Capture the cell that displays the provided text and extract its (X, Y) central coordinate. 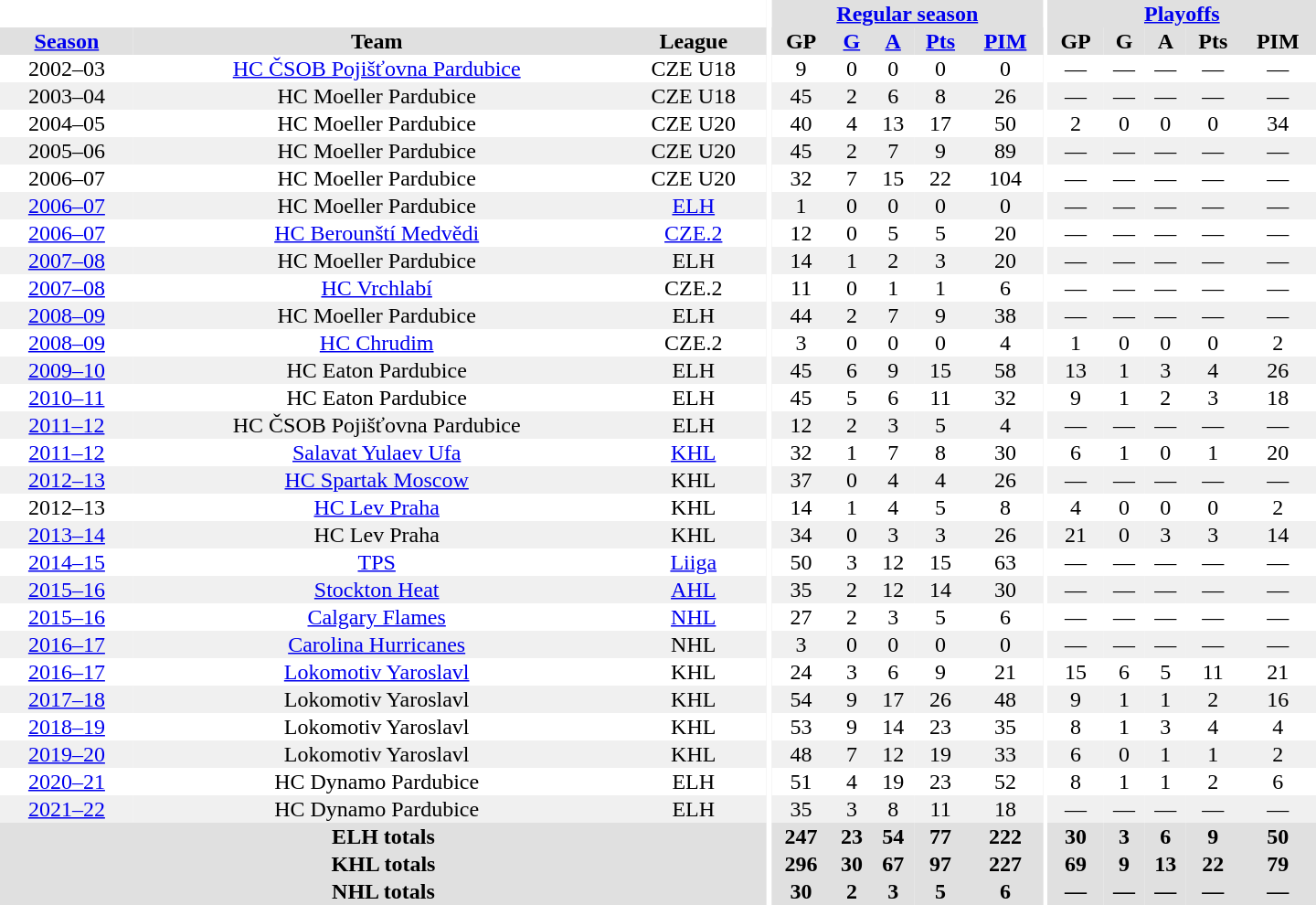
KHL totals (384, 864)
League (694, 41)
44 (801, 315)
16 (1278, 699)
Regular season (907, 14)
247 (801, 836)
Season (67, 41)
Team (377, 41)
2003–04 (67, 96)
104 (1005, 178)
77 (941, 836)
53 (801, 727)
Calgary Flames (377, 617)
2002–03 (67, 69)
2005–06 (67, 151)
HC Chrudim (377, 343)
296 (801, 864)
AHL (694, 590)
HC Vrchlabí (377, 288)
51 (801, 782)
HC Berounští Medvědi (377, 233)
58 (1005, 370)
2010–11 (67, 398)
37 (801, 480)
2021–22 (67, 809)
2013–14 (67, 535)
222 (1005, 836)
97 (941, 864)
HC Spartak Moscow (377, 480)
24 (801, 672)
67 (894, 864)
ELH totals (384, 836)
Playoffs (1183, 14)
63 (1005, 562)
2004–05 (67, 123)
89 (1005, 151)
33 (1005, 754)
52 (1005, 782)
69 (1077, 864)
Carolina Hurricanes (377, 644)
2009–10 (67, 370)
Stockton Heat (377, 590)
2017–18 (67, 699)
79 (1278, 864)
Liiga (694, 562)
40 (801, 123)
2018–19 (67, 727)
Salavat Yulaev Ufa (377, 452)
27 (801, 617)
TPS (377, 562)
2019–20 (67, 754)
2014–15 (67, 562)
2020–21 (67, 782)
38 (1005, 315)
NHL totals (384, 891)
227 (1005, 864)
